Capture the cell that displays the provided text and extract its (x, y) central coordinate. 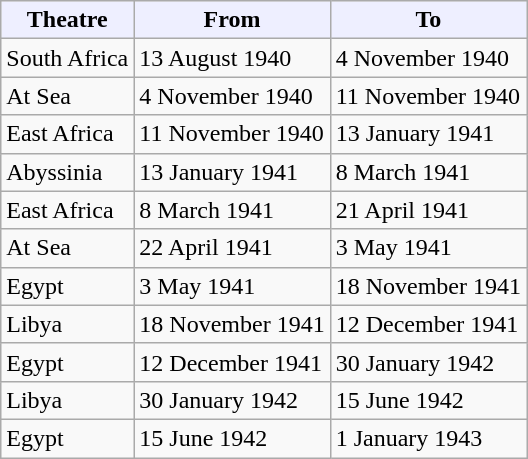
From (232, 20)
1 January 1943 (428, 438)
Abyssinia (68, 172)
21 April 1941 (428, 210)
South Africa (68, 58)
22 April 1941 (232, 248)
13 August 1940 (232, 58)
To (428, 20)
Theatre (68, 20)
